From the cell containing the given text, extract its center point as (X, Y) coordinate. 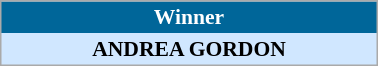
Winner (189, 17)
ANDREA GORDON (189, 49)
